Determine the (x, y) coordinate at the center of the cell enclosing the given text.  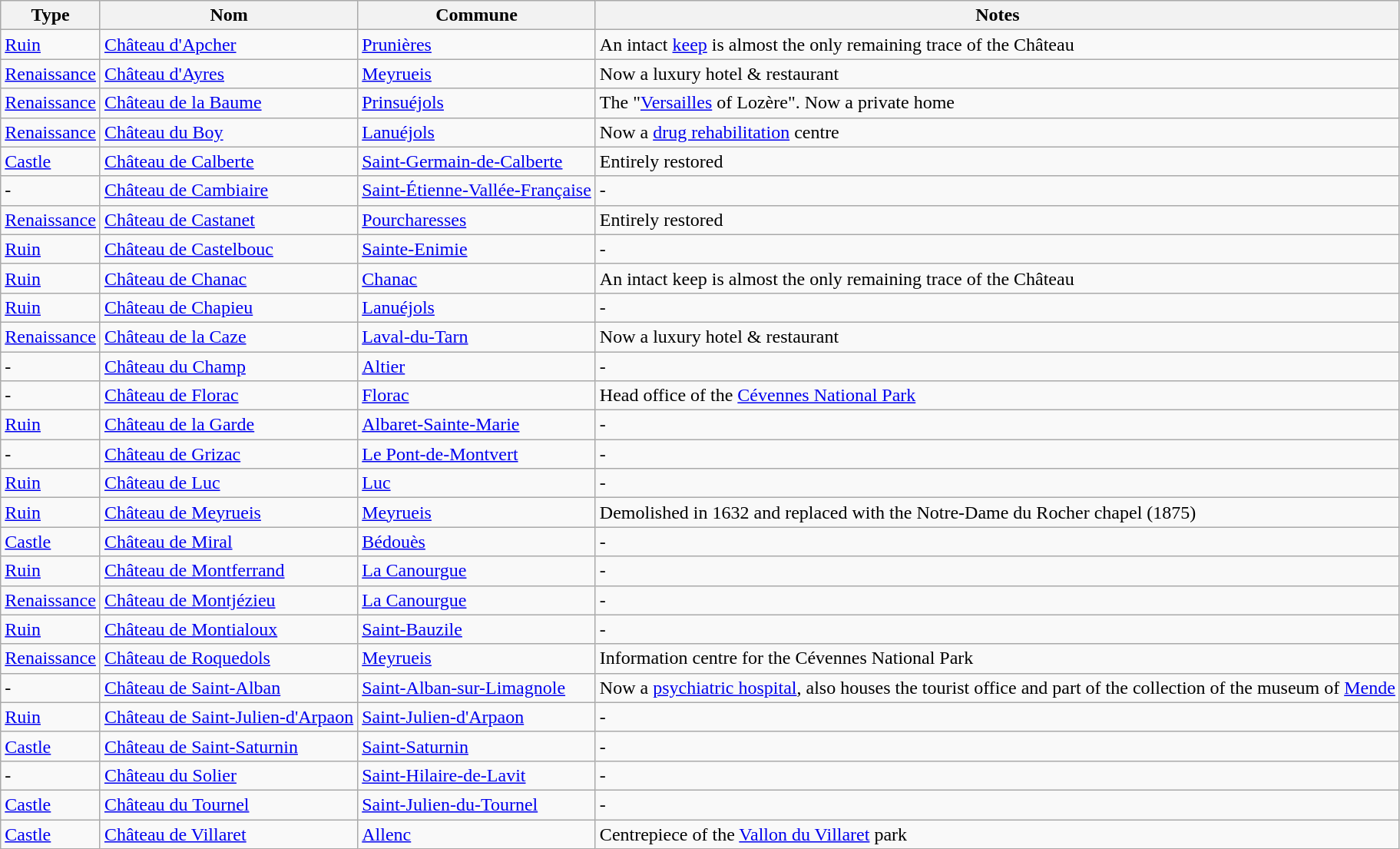
Commune (477, 15)
Florac (477, 396)
Saint-Julien-du-Tournel (477, 804)
Le Pont-de-Montvert (477, 454)
Allenc (477, 834)
Château d'Ayres (229, 74)
The "Versailles of Lozère". Now a private home (997, 103)
Nom (229, 15)
Luc (477, 483)
Château de Saint-Alban (229, 688)
Demolished in 1632 and replaced with the Notre-Dame du Rocher chapel (1875) (997, 512)
Château de Montialoux (229, 629)
Château de Chapieu (229, 307)
Chanac (477, 278)
Château du Boy (229, 132)
Château de Castelbouc (229, 249)
Château de Luc (229, 483)
Château du Tournel (229, 804)
Château de la Garde (229, 425)
Château de Saint-Saturnin (229, 746)
Albaret-Sainte-Marie (477, 425)
Saint-Hilaire-de-Lavit (477, 775)
Saint-Étienne-Vallée-Française (477, 191)
Laval-du-Tarn (477, 337)
Château de Calberte (229, 161)
Saint-Alban-sur-Limagnole (477, 688)
Château de la Baume (229, 103)
Prunières (477, 45)
Information centre for the Cévennes National Park (997, 658)
Centrepiece of the Vallon du Villaret park (997, 834)
Sainte-Enimie (477, 249)
Now a drug rehabilitation centre (997, 132)
Château de Florac (229, 396)
Château de Montferrand (229, 571)
Château du Solier (229, 775)
Château de Castanet (229, 220)
Prinsuéjols (477, 103)
Notes (997, 15)
Pourcharesses (477, 220)
Head office of the Cévennes National Park (997, 396)
Château du Champ (229, 366)
Saint-Germain-de-Calberte (477, 161)
Château de la Caze (229, 337)
Château de Chanac (229, 278)
Saint-Saturnin (477, 746)
Château d'Apcher (229, 45)
Type (51, 15)
Saint-Bauzile (477, 629)
Château de Roquedols (229, 658)
Château de Miral (229, 542)
Altier (477, 366)
Château de Villaret (229, 834)
Saint-Julien-d'Arpaon (477, 717)
Château de Cambiaire (229, 191)
Now a psychiatric hospital, also houses the tourist office and part of the collection of the museum of Mende (997, 688)
Château de Grizac (229, 454)
Château de Montjézieu (229, 600)
Château de Saint-Julien-d'Arpaon (229, 717)
Château de Meyrueis (229, 512)
Bédouès (477, 542)
